Return the (X, Y) coordinate for the center point of the cell that contains the specified text.  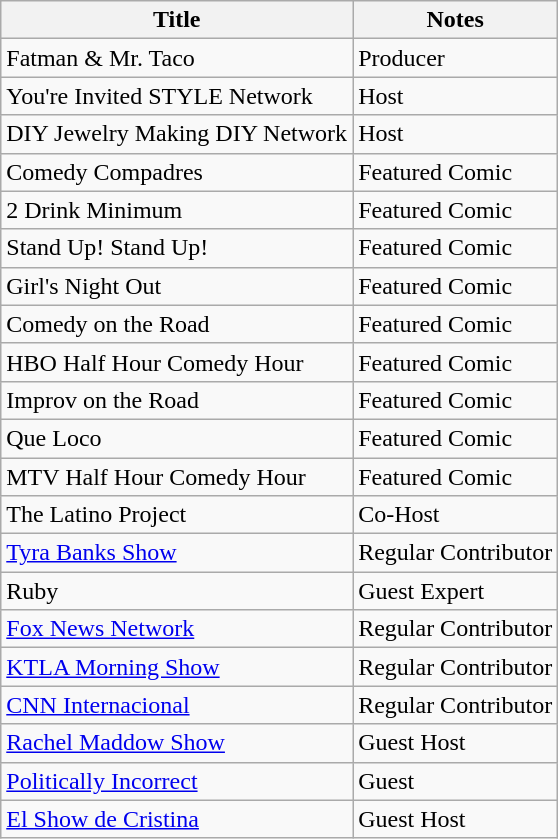
Comedy Compadres (177, 172)
Rachel Maddow Show (177, 743)
Fox News Network (177, 629)
Guest (456, 781)
Que Loco (177, 438)
Stand Up! Stand Up! (177, 248)
Guest Expert (456, 591)
2 Drink Minimum (177, 210)
MTV Half Hour Comedy Hour (177, 477)
Politically Incorrect (177, 781)
Fatman & Mr. Taco (177, 58)
CNN Internacional (177, 705)
Producer (456, 58)
HBO Half Hour Comedy Hour (177, 362)
Girl's Night Out (177, 286)
Co-Host (456, 515)
Tyra Banks Show (177, 553)
KTLA Morning Show (177, 667)
Notes (456, 20)
Ruby (177, 591)
Improv on the Road (177, 400)
DIY Jewelry Making DIY Network (177, 134)
El Show de Cristina (177, 819)
Comedy on the Road (177, 324)
The Latino Project (177, 515)
Title (177, 20)
You're Invited STYLE Network (177, 96)
